Determine the (x, y) coordinate at the center of the cell enclosing the given text.  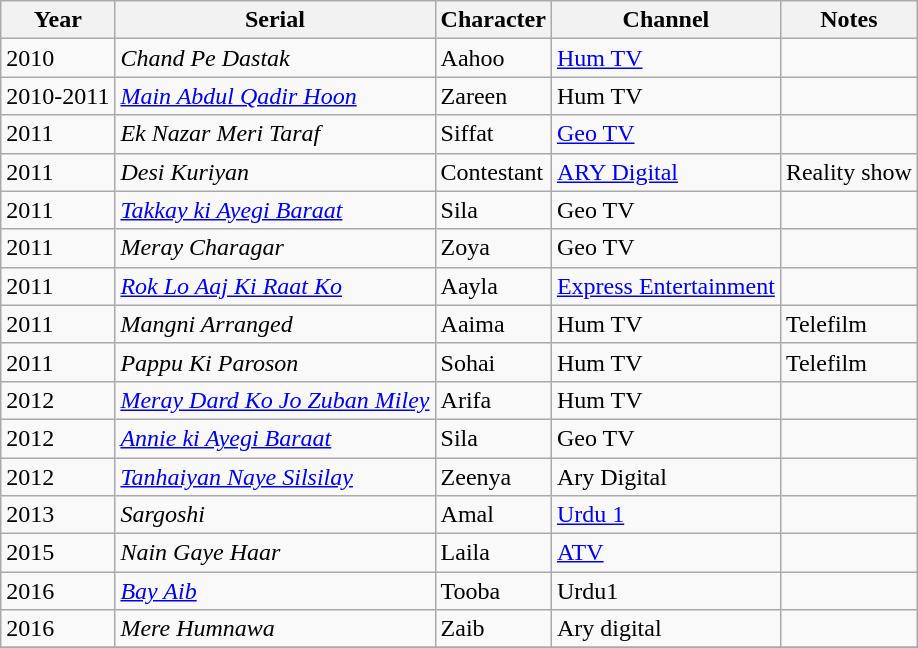
Desi Kuriyan (275, 172)
Aaima (493, 324)
Express Entertainment (666, 286)
Ary Digital (666, 477)
Zareen (493, 96)
2015 (58, 553)
Zoya (493, 248)
Zaib (493, 629)
Bay Aib (275, 591)
Meray Charagar (275, 248)
Aayla (493, 286)
ARY Digital (666, 172)
Contestant (493, 172)
Tooba (493, 591)
Sohai (493, 362)
Aahoo (493, 58)
Rok Lo Aaj Ki Raat Ko (275, 286)
Ek Nazar Meri Taraf (275, 134)
Zeenya (493, 477)
2010-2011 (58, 96)
ATV (666, 553)
Arifa (493, 400)
Character (493, 20)
Serial (275, 20)
Reality show (848, 172)
Mere Humnawa (275, 629)
2013 (58, 515)
Meray Dard Ko Jo Zuban Miley (275, 400)
Laila (493, 553)
Channel (666, 20)
Urdu1 (666, 591)
2010 (58, 58)
Sargoshi (275, 515)
Ary digital (666, 629)
Pappu Ki Paroson (275, 362)
Notes (848, 20)
Takkay ki Ayegi Baraat (275, 210)
Tanhaiyan Naye Silsilay (275, 477)
Amal (493, 515)
Nain Gaye Haar (275, 553)
Year (58, 20)
Main Abdul Qadir Hoon (275, 96)
Siffat (493, 134)
Chand Pe Dastak (275, 58)
Annie ki Ayegi Baraat (275, 438)
Mangni Arranged (275, 324)
Urdu 1 (666, 515)
